Provide the (X, Y) coordinate of the cell's center where the given text is located.  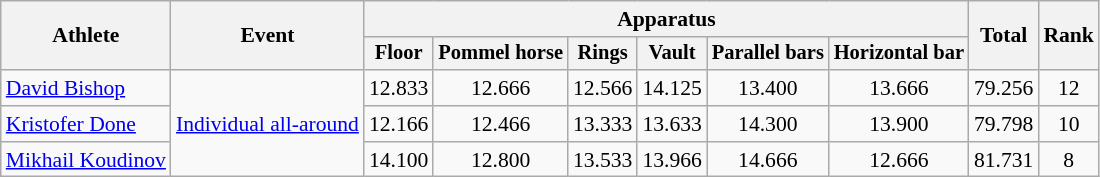
Athlete (86, 36)
Rings (602, 54)
Floor (398, 54)
Total (1004, 36)
13.400 (768, 88)
Apparatus (666, 19)
14.125 (672, 88)
79.798 (1004, 124)
12 (1068, 88)
Event (268, 36)
10 (1068, 124)
79.256 (1004, 88)
14.300 (768, 124)
12.166 (398, 124)
Pommel horse (500, 54)
Horizontal bar (899, 54)
Vault (672, 54)
Rank (1068, 36)
12.666 (500, 88)
Kristofer Done (86, 124)
13.333 (602, 124)
13.666 (899, 88)
13.900 (899, 124)
12.833 (398, 88)
Individual all-around (268, 124)
12.466 (500, 124)
12.566 (602, 88)
David Bishop (86, 88)
13.633 (672, 124)
Parallel bars (768, 54)
